Provide the [X, Y] coordinate of the cell's center where the given text is located.  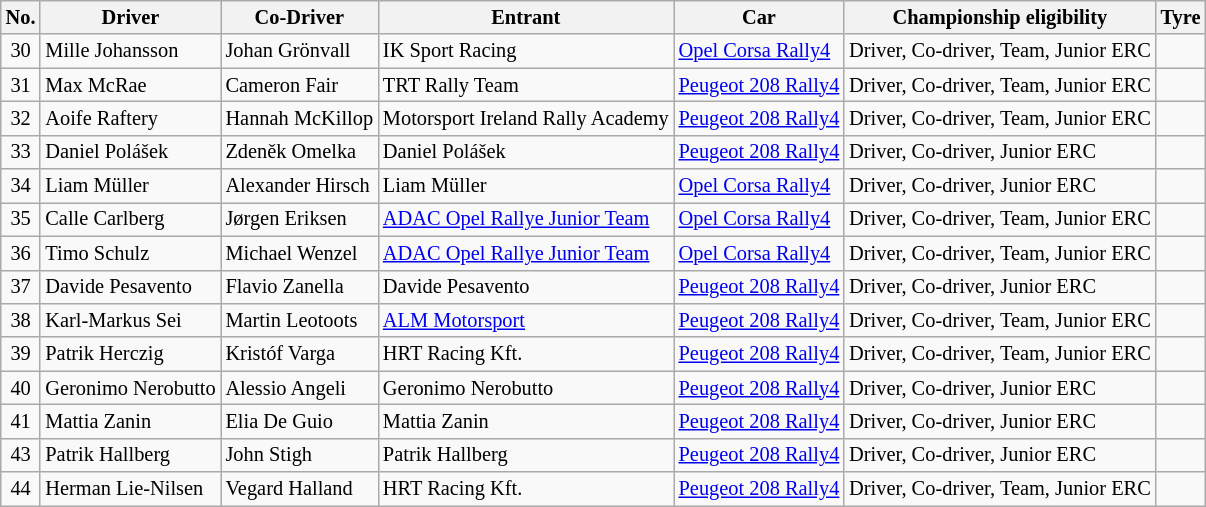
Aoife Raftery [130, 118]
36 [21, 253]
TRT Rally Team [526, 85]
Championship eligibility [1000, 17]
Zdeněk Omelka [300, 152]
John Stigh [300, 455]
41 [21, 421]
30 [21, 51]
Max McRae [130, 85]
38 [21, 320]
ALM Motorsport [526, 320]
Alexander Hirsch [300, 186]
Timo Schulz [130, 253]
Patrik Herczig [130, 354]
Kristóf Varga [300, 354]
37 [21, 287]
Entrant [526, 17]
Car [760, 17]
Mille Johansson [130, 51]
Alessio Angeli [300, 388]
Hannah McKillop [300, 118]
Herman Lie-Nilsen [130, 489]
No. [21, 17]
IK Sport Racing [526, 51]
Flavio Zanella [300, 287]
34 [21, 186]
33 [21, 152]
Calle Carlberg [130, 219]
Cameron Fair [300, 85]
Elia De Guio [300, 421]
Johan Grönvall [300, 51]
Vegard Halland [300, 489]
Motorsport Ireland Rally Academy [526, 118]
Karl-Markus Sei [130, 320]
40 [21, 388]
Martin Leotoots [300, 320]
Tyre [1181, 17]
Michael Wenzel [300, 253]
44 [21, 489]
Driver [130, 17]
35 [21, 219]
39 [21, 354]
32 [21, 118]
43 [21, 455]
Co-Driver [300, 17]
Jørgen Eriksen [300, 219]
31 [21, 85]
